Return the (x, y) coordinate for the center point of the cell that contains the specified text.  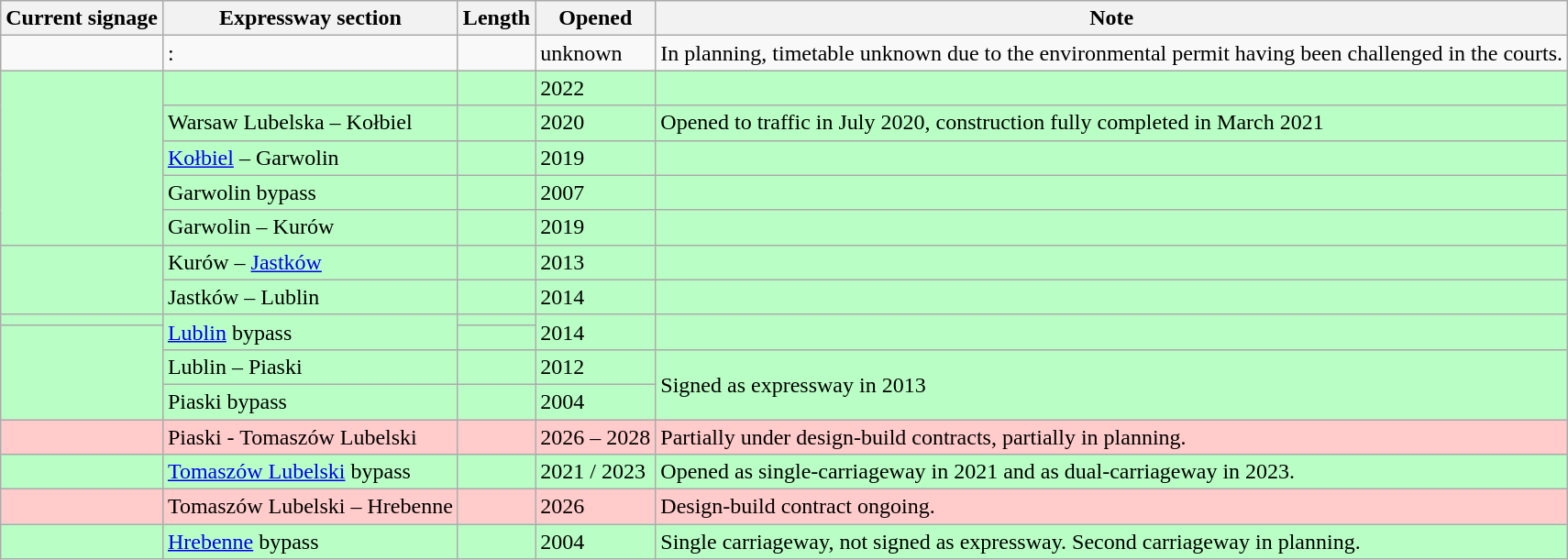
Partially under design-build contracts, partially in planning. (1111, 437)
Expressway section (310, 18)
Tomaszów Lubelski bypass (310, 472)
Signed as expressway in 2013 (1111, 384)
Length (496, 18)
Note (1111, 18)
Single carriageway, not signed as expressway. Second carriageway in planning. (1111, 542)
Current signage (83, 18)
2022 (596, 88)
Lublin – Piaski (310, 367)
Opened as single-carriageway in 2021 and as dual-carriageway in 2023. (1111, 472)
Garwolin bypass (310, 192)
2013 (596, 262)
2007 (596, 192)
Kurów – Jastków (310, 262)
unknown (596, 53)
Piaski bypass (310, 401)
2020 (596, 123)
2026 – 2028 (596, 437)
Lublin bypass (310, 332)
Warsaw Lubelska – Kołbiel (310, 123)
Hrebenne bypass (310, 542)
Opened (596, 18)
In planning, timetable unknown due to the environmental permit having been challenged in the courts. (1111, 53)
Tomaszów Lubelski – Hrebenne (310, 507)
Design-build contract ongoing. (1111, 507)
Piaski - Tomaszów Lubelski (310, 437)
Garwolin – Kurów (310, 227)
2012 (596, 367)
2026 (596, 507)
Kołbiel – Garwolin (310, 158)
Opened to traffic in July 2020, construction fully completed in March 2021 (1111, 123)
2021 / 2023 (596, 472)
: (310, 53)
Jastków – Lublin (310, 297)
